Return the (x, y) coordinate for the center point of the cell that contains the specified text.  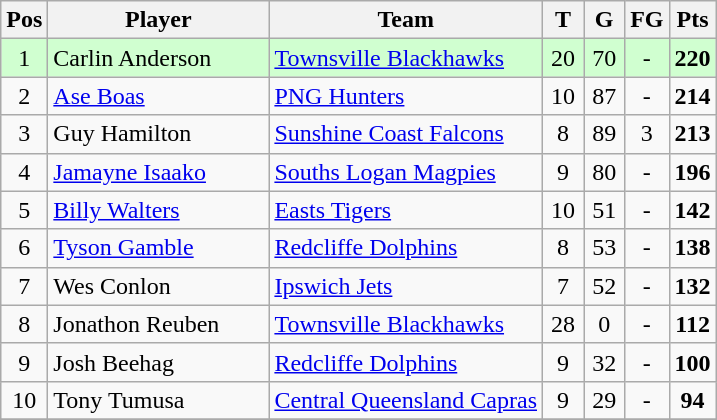
89 (604, 134)
80 (604, 172)
Ase Boas (158, 96)
29 (604, 400)
Wes Conlon (158, 286)
5 (24, 210)
132 (692, 286)
Tyson Gamble (158, 248)
87 (604, 96)
Jonathon Reuben (158, 324)
142 (692, 210)
Billy Walters (158, 210)
138 (692, 248)
Pts (692, 20)
Tony Tumusa (158, 400)
Jamayne Isaako (158, 172)
Central Queensland Capras (406, 400)
Ipswich Jets (406, 286)
Souths Logan Magpies (406, 172)
4 (24, 172)
2 (24, 96)
Team (406, 20)
Guy Hamilton (158, 134)
Carlin Anderson (158, 58)
FG (647, 20)
94 (692, 400)
G (604, 20)
53 (604, 248)
Josh Beehag (158, 362)
220 (692, 58)
Easts Tigers (406, 210)
1 (24, 58)
PNG Hunters (406, 96)
T (564, 20)
100 (692, 362)
0 (604, 324)
70 (604, 58)
32 (604, 362)
Pos (24, 20)
196 (692, 172)
214 (692, 96)
28 (564, 324)
112 (692, 324)
6 (24, 248)
51 (604, 210)
Sunshine Coast Falcons (406, 134)
20 (564, 58)
213 (692, 134)
52 (604, 286)
Player (158, 20)
